Determine the (X, Y) coordinate at the center of the cell enclosing the given text.  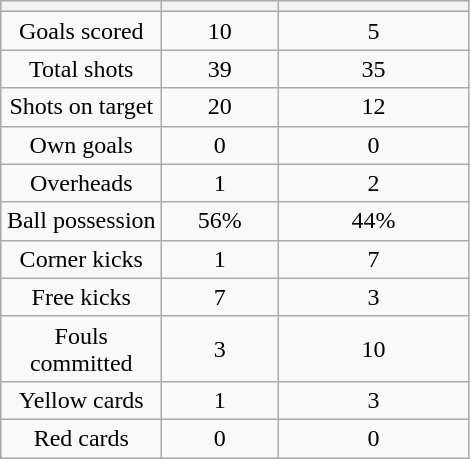
35 (374, 69)
Overheads (82, 183)
44% (374, 221)
Total shots (82, 69)
5 (374, 31)
Free kicks (82, 297)
Yellow cards (82, 400)
2 (374, 183)
Ball possession (82, 221)
20 (220, 107)
Corner kicks (82, 259)
12 (374, 107)
Fouls committed (82, 348)
Goals scored (82, 31)
Own goals (82, 145)
56% (220, 221)
Shots on target (82, 107)
39 (220, 69)
Red cards (82, 438)
